Return the [x, y] coordinate for the center point of the cell that contains the specified text.  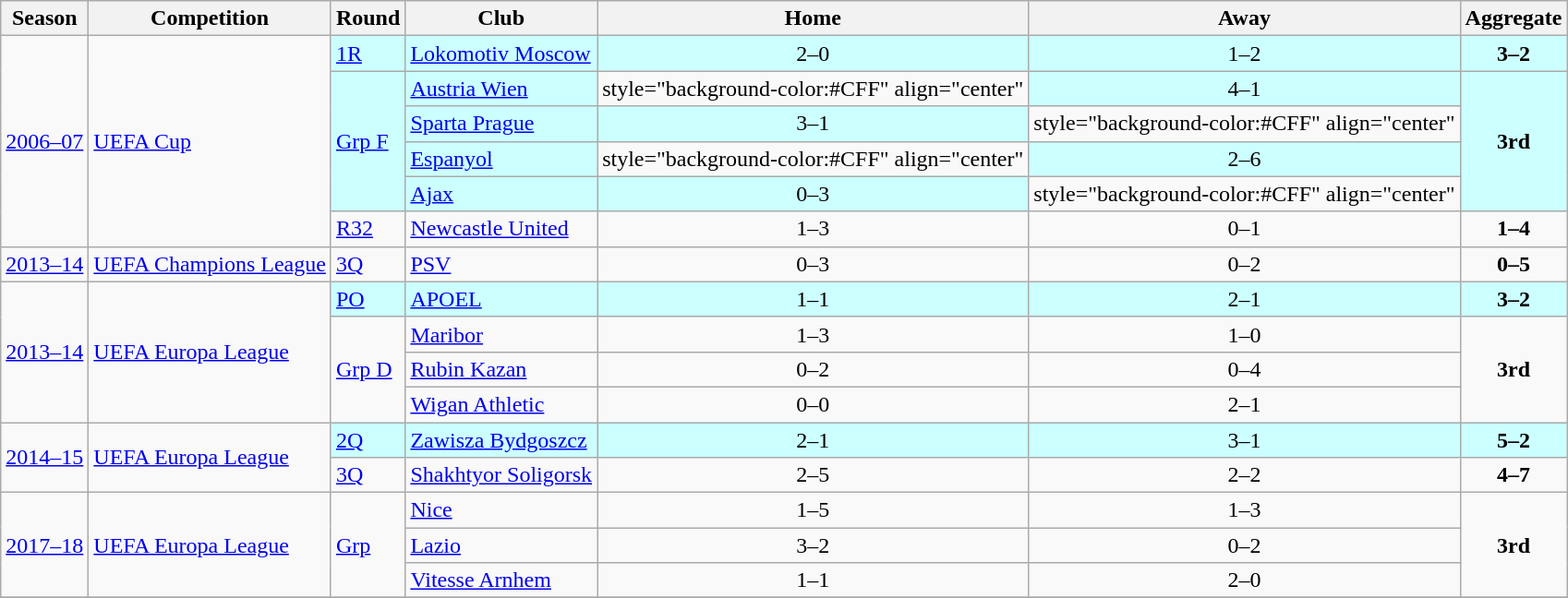
PSV [501, 264]
Club [501, 18]
1–5 [813, 510]
5–2 [1514, 440]
Aggregate [1514, 18]
4–7 [1514, 475]
Round [368, 18]
0–5 [1514, 264]
0–0 [813, 404]
0–4 [1245, 369]
Lokomotiv Moscow [501, 54]
4–1 [1245, 89]
Ajax [501, 194]
Newcastle United [501, 229]
Shakhtyor Soligorsk [501, 475]
Grp [368, 545]
Sparta Prague [501, 124]
Grp F [368, 141]
2014–15 [44, 458]
2–6 [1245, 159]
Away [1245, 18]
2006–07 [44, 141]
Season [44, 18]
R32 [368, 229]
1–4 [1514, 229]
1R [368, 54]
1–2 [1245, 54]
PO [368, 299]
0–1 [1245, 229]
Nice [501, 510]
Competition [211, 18]
Maribor [501, 334]
UEFA Champions League [211, 264]
Home [813, 18]
Wigan Athletic [501, 404]
Rubin Kazan [501, 369]
2017–18 [44, 545]
Zawisza Bydgoszcz [501, 440]
Espanyol [501, 159]
Vitesse Arnhem [501, 580]
UEFA Cup [211, 141]
Lazio [501, 545]
Austria Wien [501, 89]
1–0 [1245, 334]
2Q [368, 440]
Grp D [368, 369]
2–5 [813, 475]
2–2 [1245, 475]
APOEL [501, 299]
